For the text-containing cell, return its midpoint in [X, Y] coordinate format. 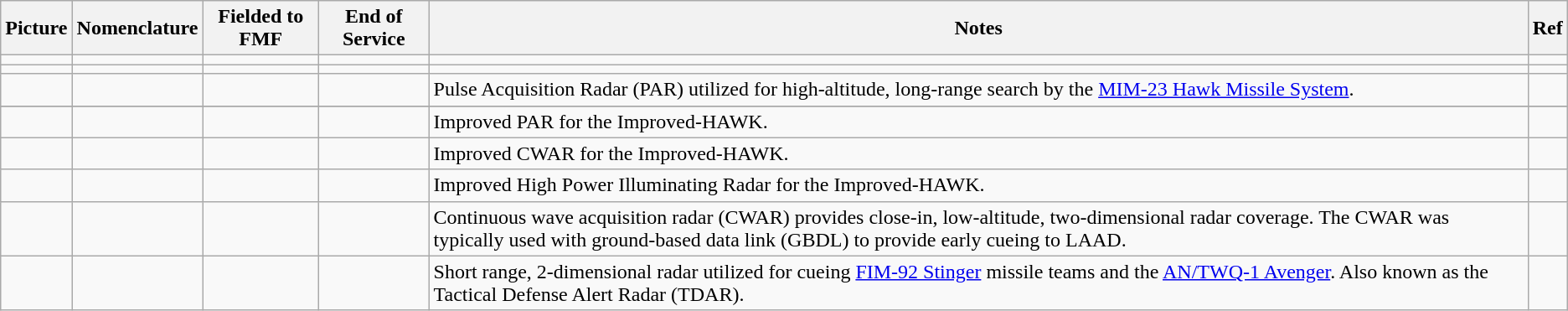
Improved CWAR for the Improved-HAWK. [978, 153]
Improved PAR for the Improved-HAWK. [978, 122]
Notes [978, 29]
Fielded to FMF [261, 29]
Ref [1548, 29]
Picture [37, 29]
Nomenclature [137, 29]
Improved High Power Illuminating Radar for the Improved-HAWK. [978, 185]
Pulse Acquisition Radar (PAR) utilized for high-altitude, long-range search by the MIM-23 Hawk Missile System. [978, 90]
End of Service [374, 29]
